Scan for the cell matching the given text and deliver its (x, y) coordinate at center. 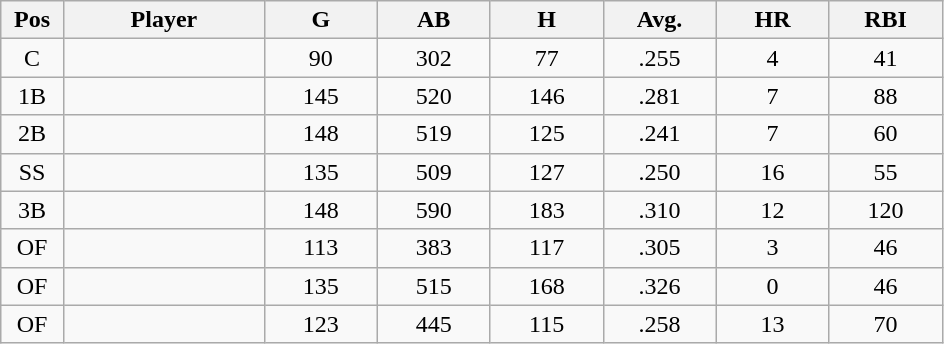
1B (32, 96)
519 (434, 134)
H (546, 20)
88 (886, 96)
.281 (660, 96)
117 (546, 248)
515 (434, 286)
3B (32, 210)
4 (772, 58)
383 (434, 248)
AB (434, 20)
3 (772, 248)
.258 (660, 324)
.250 (660, 172)
12 (772, 210)
.326 (660, 286)
2B (32, 134)
.310 (660, 210)
55 (886, 172)
16 (772, 172)
Player (164, 20)
302 (434, 58)
146 (546, 96)
90 (320, 58)
.255 (660, 58)
SS (32, 172)
509 (434, 172)
0 (772, 286)
125 (546, 134)
113 (320, 248)
HR (772, 20)
.305 (660, 248)
77 (546, 58)
115 (546, 324)
520 (434, 96)
Avg. (660, 20)
70 (886, 324)
G (320, 20)
41 (886, 58)
C (32, 58)
123 (320, 324)
Pos (32, 20)
145 (320, 96)
445 (434, 324)
120 (886, 210)
60 (886, 134)
127 (546, 172)
590 (434, 210)
RBI (886, 20)
.241 (660, 134)
13 (772, 324)
183 (546, 210)
168 (546, 286)
